Capture the cell that displays the provided text and extract its [x, y] central coordinate. 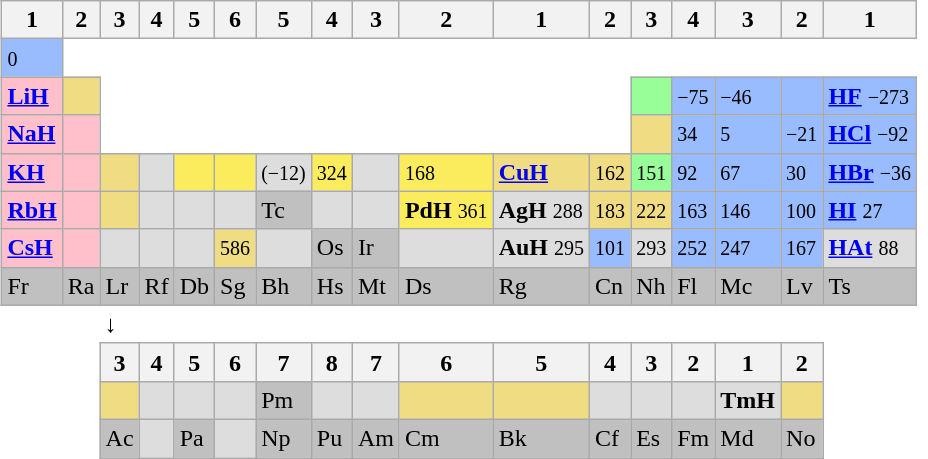
252 [694, 248]
Bh [284, 286]
100 [802, 210]
168 [446, 172]
Os [332, 248]
8 [332, 362]
Es [652, 438]
167 [802, 248]
Tc [284, 210]
Ac [120, 438]
0 [32, 58]
No [802, 438]
Cn [610, 286]
Ra [81, 286]
67 [748, 172]
Hs [332, 286]
92 [694, 172]
HAt 88 [870, 248]
TmH [748, 400]
RbH [32, 210]
Fr [32, 286]
↓ [120, 324]
Lv [802, 286]
151 [652, 172]
Pm [284, 400]
Sg [236, 286]
324 [332, 172]
293 [652, 248]
CuH [541, 172]
NaH [32, 134]
HI 27 [870, 210]
Mt [376, 286]
183 [610, 210]
146 [748, 210]
(−12) [284, 172]
Db [194, 286]
Rf [156, 286]
Pa [194, 438]
586 [236, 248]
CsH [32, 248]
AgH 288 [541, 210]
247 [748, 248]
Ds [446, 286]
Rg [541, 286]
HBr −36 [870, 172]
Fm [694, 438]
101 [610, 248]
Bk [541, 438]
222 [652, 210]
Lr [120, 286]
Md [748, 438]
Mc [748, 286]
LiH [32, 96]
Cm [446, 438]
Pu [332, 438]
Ts [870, 286]
KH [32, 172]
HF −273 [870, 96]
AuH 295 [541, 248]
162 [610, 172]
Ir [376, 248]
Am [376, 438]
Cf [610, 438]
34 [694, 134]
−21 [802, 134]
30 [802, 172]
Nh [652, 286]
Np [284, 438]
PdH 361 [446, 210]
Fl [694, 286]
163 [694, 210]
−75 [694, 96]
HCl −92 [870, 134]
−46 [748, 96]
